Capture the cell that displays the provided text and extract its (X, Y) central coordinate. 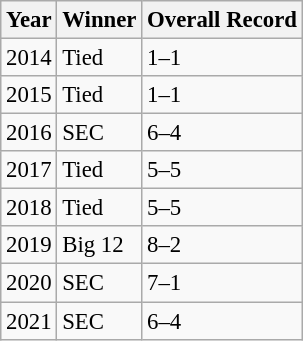
Overall Record (222, 20)
2019 (29, 245)
2016 (29, 133)
2017 (29, 170)
2015 (29, 95)
2018 (29, 208)
Winner (100, 20)
Big 12 (100, 245)
Year (29, 20)
8–2 (222, 245)
7–1 (222, 283)
2014 (29, 58)
2021 (29, 321)
2020 (29, 283)
